Locate the cell with the specified text and output its (X, Y) center coordinate. 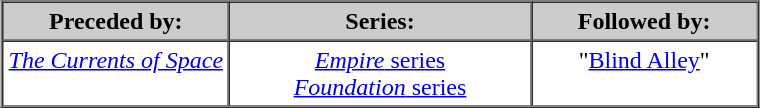
Preceded by: (116, 22)
The Currents of Space (116, 73)
"Blind Alley" (644, 73)
Series: (380, 22)
Empire seriesFoundation series (380, 73)
Followed by: (644, 22)
